Capture the cell that displays the provided text and extract its (X, Y) central coordinate. 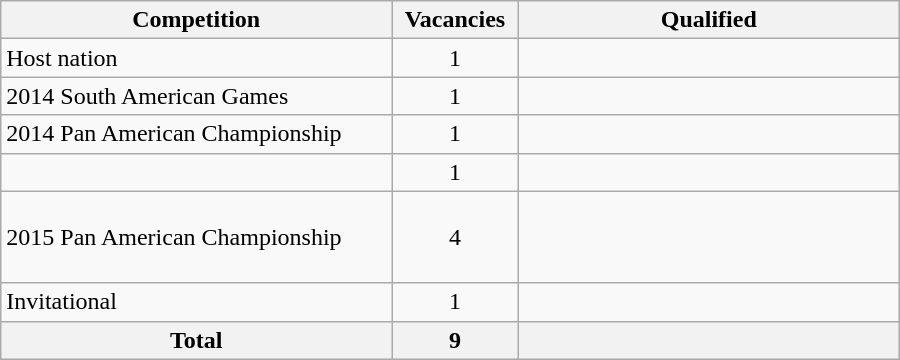
Qualified (708, 20)
Host nation (196, 58)
Total (196, 340)
Vacancies (456, 20)
2014 Pan American Championship (196, 134)
Invitational (196, 302)
4 (456, 237)
9 (456, 340)
Competition (196, 20)
2015 Pan American Championship (196, 237)
2014 South American Games (196, 96)
